Determine the (X, Y) coordinate at the center of the cell enclosing the given text.  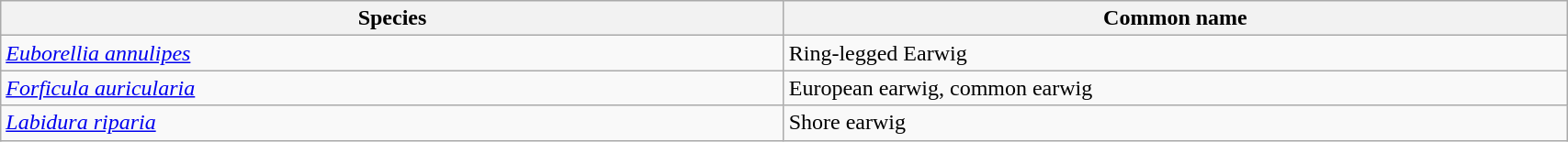
Shore earwig (1175, 123)
Labidura riparia (392, 123)
Species (392, 18)
Ring-legged Earwig (1175, 53)
Forficula auricularia (392, 88)
Euborellia annulipes (392, 53)
Common name (1175, 18)
European earwig, common earwig (1175, 88)
